Find where the given text appears and provide that cell's center as (X, Y) coordinate. 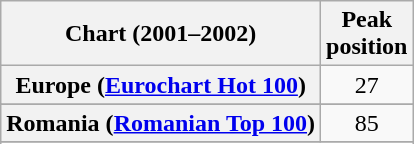
85 (367, 123)
Europe (Eurochart Hot 100) (161, 85)
Romania (Romanian Top 100) (161, 123)
27 (367, 85)
Chart (2001–2002) (161, 34)
Peakposition (367, 34)
